Return [X, Y] of the center of cell containing provided text 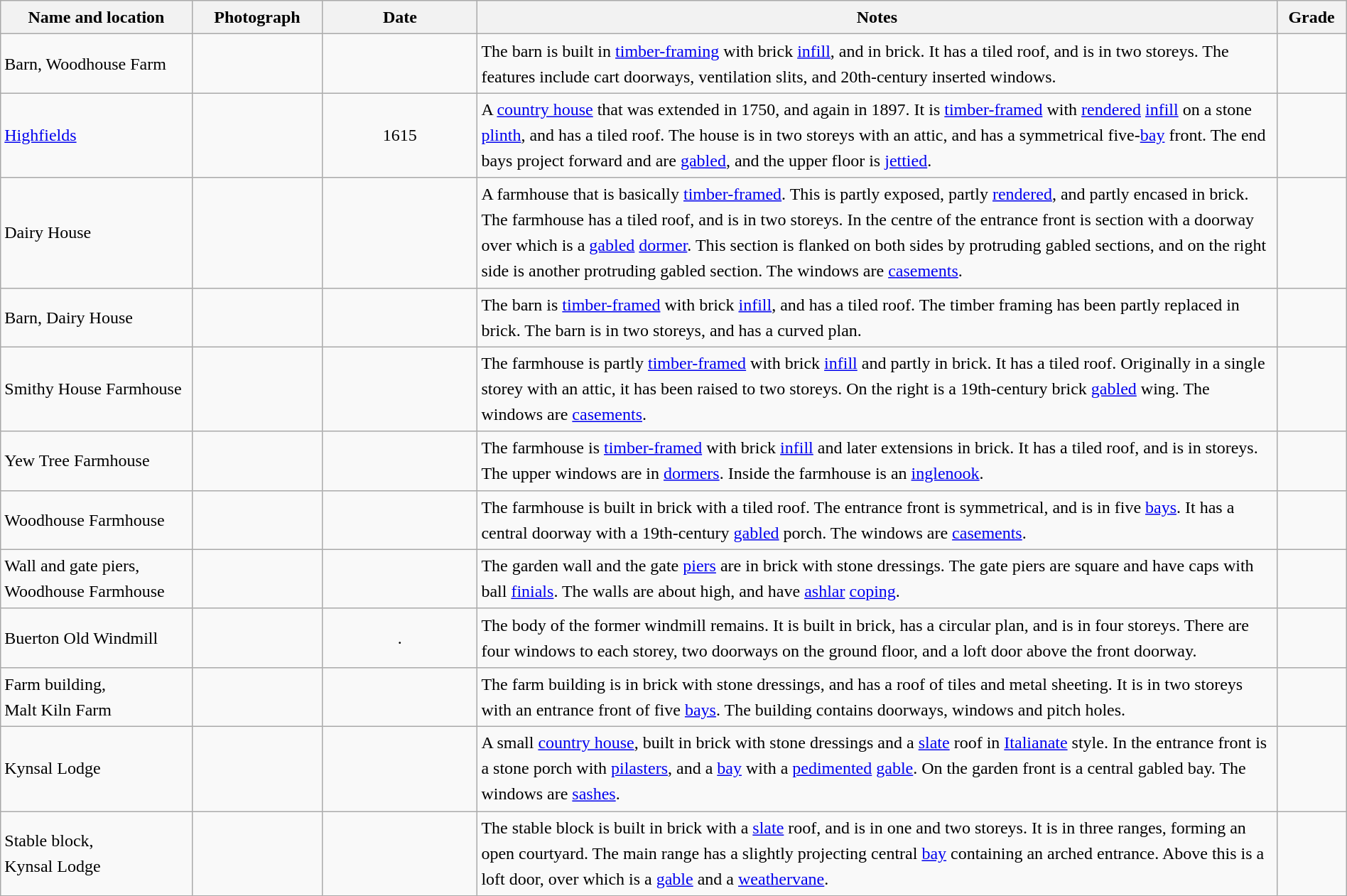
Name and location [97, 17]
Barn, Dairy House [97, 317]
Kynsal Lodge [97, 769]
Grade [1311, 17]
Smithy House Farmhouse [97, 389]
Photograph [257, 17]
Highfields [97, 135]
1615 [400, 135]
Yew Tree Farmhouse [97, 460]
Barn, Woodhouse Farm [97, 64]
Farm building,Malt Kiln Farm [97, 696]
. [400, 638]
Notes [877, 17]
Wall and gate piers,Woodhouse Farmhouse [97, 578]
Woodhouse Farmhouse [97, 520]
Stable block,Kynsal Lodge [97, 854]
Dairy House [97, 233]
Date [400, 17]
Buerton Old Windmill [97, 638]
